Return (x, y) of the center of cell containing provided text 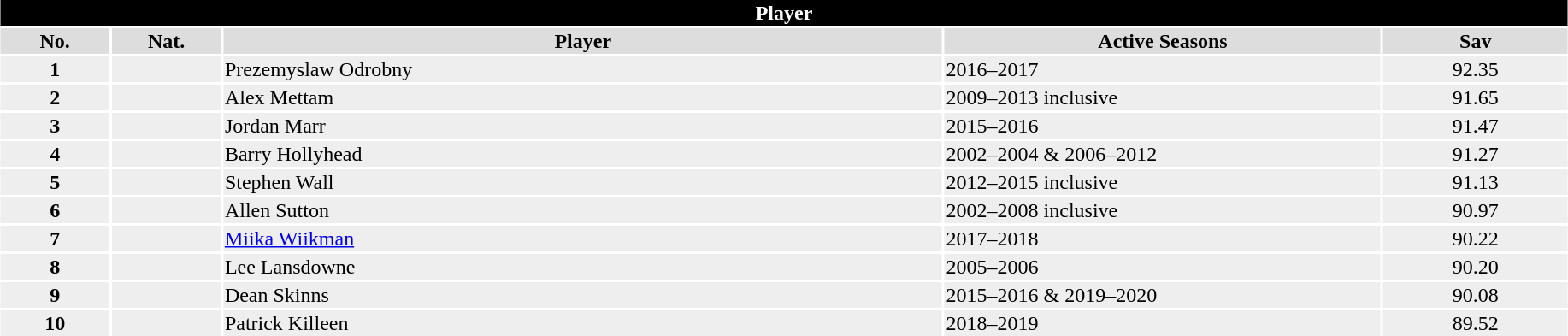
2002–2008 inclusive (1163, 210)
Stephen Wall (583, 182)
Prezemyslaw Odrobny (583, 69)
6 (55, 210)
5 (55, 182)
92.35 (1476, 69)
90.08 (1476, 295)
89.52 (1476, 323)
91.65 (1476, 97)
2017–2018 (1163, 239)
1 (55, 69)
Alex Mettam (583, 97)
8 (55, 267)
Sav (1476, 41)
Active Seasons (1163, 41)
2015–2016 (1163, 126)
2012–2015 inclusive (1163, 182)
10 (55, 323)
2015–2016 & 2019–2020 (1163, 295)
2005–2006 (1163, 267)
Lee Lansdowne (583, 267)
2009–2013 inclusive (1163, 97)
Patrick Killeen (583, 323)
91.13 (1476, 182)
2016–2017 (1163, 69)
Dean Skinns (583, 295)
2018–2019 (1163, 323)
Miika Wiikman (583, 239)
Nat. (166, 41)
3 (55, 126)
2002–2004 & 2006–2012 (1163, 154)
91.27 (1476, 154)
91.47 (1476, 126)
9 (55, 295)
90.20 (1476, 267)
Allen Sutton (583, 210)
4 (55, 154)
Barry Hollyhead (583, 154)
90.97 (1476, 210)
No. (55, 41)
Jordan Marr (583, 126)
2 (55, 97)
7 (55, 239)
90.22 (1476, 239)
